Capture the cell that displays the provided text and extract its (x, y) central coordinate. 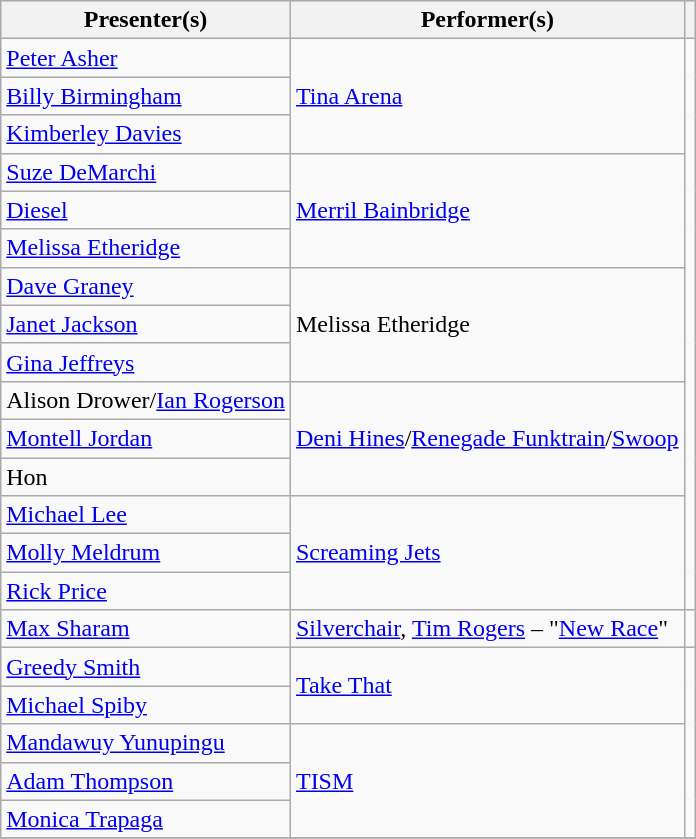
Silverchair, Tim Rogers – "New Race" (487, 629)
Take That (487, 686)
Kimberley Davies (146, 134)
Dave Graney (146, 286)
Presenter(s) (146, 20)
Merril Bainbridge (487, 210)
Suze DeMarchi (146, 172)
Greedy Smith (146, 667)
Peter Asher (146, 58)
TISM (487, 781)
Alison Drower/Ian Rogerson (146, 400)
Diesel (146, 210)
Adam Thompson (146, 781)
Deni Hines/Renegade Funktrain/Swoop (487, 438)
Molly Meldrum (146, 553)
Billy Birmingham (146, 96)
Rick Price (146, 591)
Gina Jeffreys (146, 362)
Screaming Jets (487, 553)
Mandawuy Yunupingu (146, 743)
Monica Trapaga (146, 819)
Montell Jordan (146, 438)
Hon (146, 477)
Michael Lee (146, 515)
Janet Jackson (146, 324)
Performer(s) (487, 20)
Michael Spiby (146, 705)
Max Sharam (146, 629)
Tina Arena (487, 96)
